Pinpoint the cell where the given text exists, returning its [X, Y] midpoint coordinate. 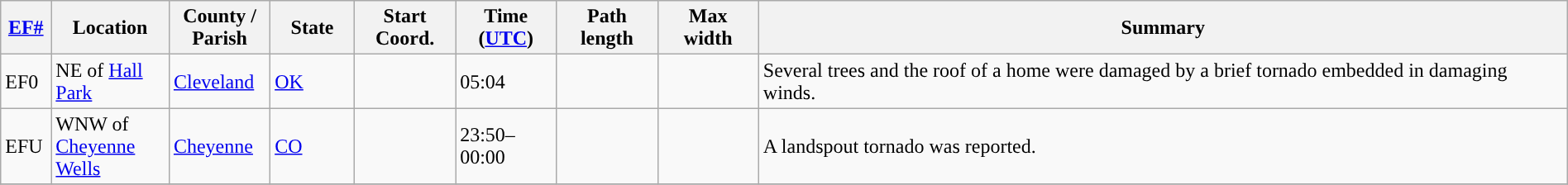
Path length [607, 28]
NE of Hall Park [111, 81]
Start Coord. [404, 28]
EF# [26, 28]
EF0 [26, 81]
State [313, 28]
EFU [26, 146]
Cleveland [219, 81]
OK [313, 81]
Time (UTC) [506, 28]
A landspout tornado was reported. [1163, 146]
Summary [1163, 28]
WNW of Cheyenne Wells [111, 146]
Location [111, 28]
CO [313, 146]
Cheyenne [219, 146]
23:50–00:00 [506, 146]
County / Parish [219, 28]
05:04 [506, 81]
Max width [708, 28]
Several trees and the roof of a home were damaged by a brief tornado embedded in damaging winds. [1163, 81]
